From the cell containing the given text, extract its center point as (X, Y) coordinate. 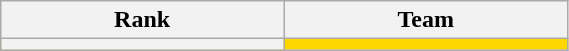
Rank (142, 20)
Team (426, 20)
